Detect which cell encompasses the target text, then output its [X, Y] center coordinate. 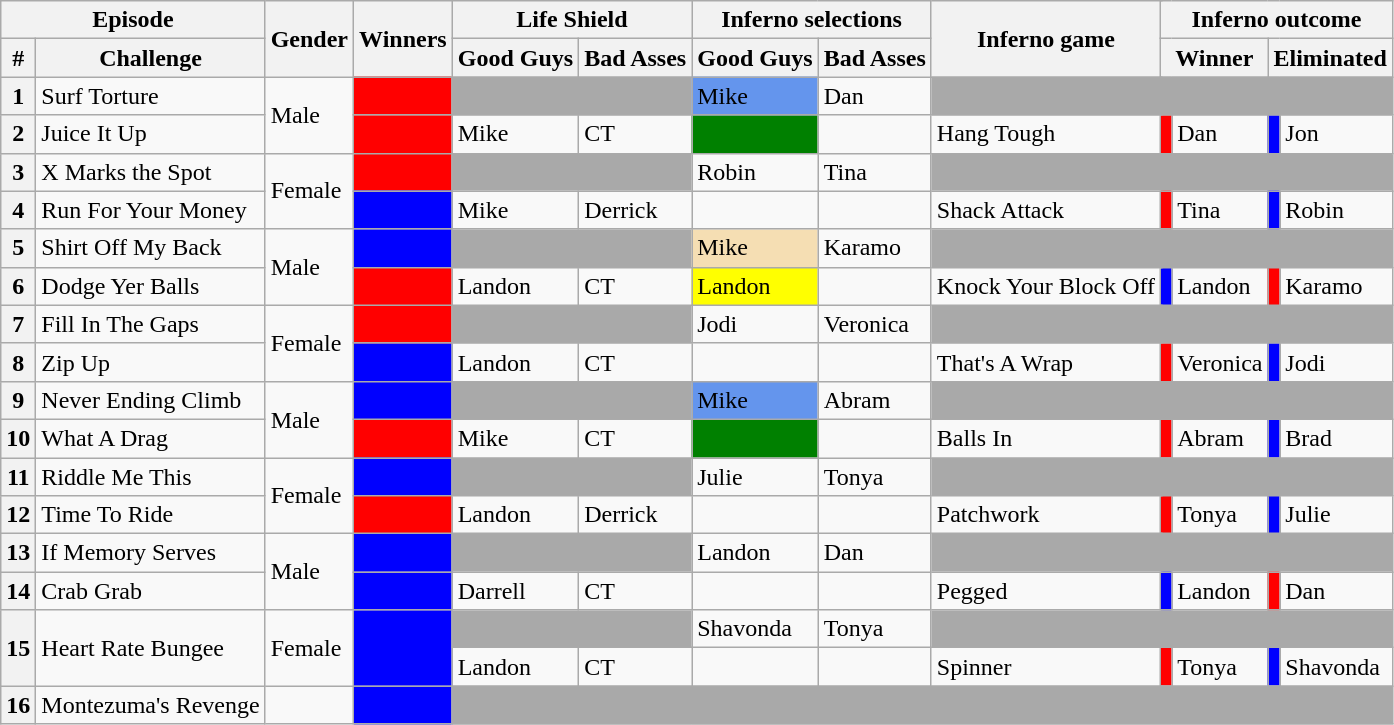
Never Ending Climb [150, 400]
Shack Attack [1046, 210]
1 [18, 96]
Darrell [515, 591]
8 [18, 362]
Challenge [150, 58]
Juice It Up [150, 134]
Eliminated [1330, 58]
Jon [1336, 134]
Shirt Off My Back [150, 248]
Gender [309, 39]
2 [18, 134]
What A Drag [150, 438]
9 [18, 400]
Run For Your Money [150, 210]
Surf Torture [150, 96]
Heart Rate Bungee [150, 648]
3 [18, 172]
Time To Ride [150, 515]
Patchwork [1046, 515]
14 [18, 591]
Episode [133, 20]
Zip Up [150, 362]
Inferno outcome [1277, 20]
5 [18, 248]
Balls In [1046, 438]
Inferno game [1046, 39]
15 [18, 648]
Hang Tough [1046, 134]
Crab Grab [150, 591]
Fill In The Gaps [150, 324]
Dodge Yer Balls [150, 286]
Winners [404, 39]
# [18, 58]
Winner [1214, 58]
Pegged [1046, 591]
10 [18, 438]
Riddle Me This [150, 477]
Spinner [1046, 667]
Brad [1336, 438]
Montezuma's Revenge [150, 705]
16 [18, 705]
13 [18, 553]
X Marks the Spot [150, 172]
11 [18, 477]
Life Shield [572, 20]
7 [18, 324]
That's A Wrap [1046, 362]
12 [18, 515]
4 [18, 210]
If Memory Serves [150, 553]
Knock Your Block Off [1046, 286]
6 [18, 286]
Inferno selections [812, 20]
